Pinpoint the cell where the given text exists, returning its [x, y] midpoint coordinate. 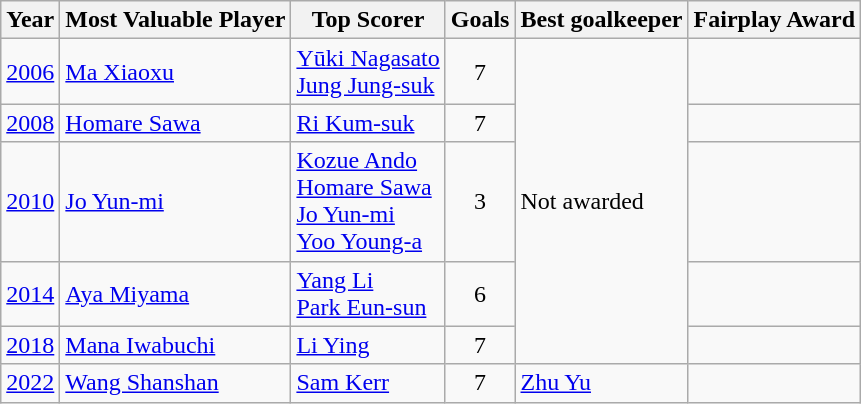
Yūki Nagasato Jung Jung-suk [368, 72]
Yang Li Park Eun-sun [368, 294]
Top Scorer [368, 20]
Ri Kum-suk [368, 123]
Li Ying [368, 345]
Zhu Yu [602, 383]
2018 [30, 345]
Year [30, 20]
Most Valuable Player [176, 20]
Sam Kerr [368, 383]
2006 [30, 72]
Fairplay Award [774, 20]
2014 [30, 294]
6 [480, 294]
Kozue Ando Homare Sawa Jo Yun-mi Yoo Young-a [368, 202]
2010 [30, 202]
Jo Yun-mi [176, 202]
Homare Sawa [176, 123]
Aya Miyama [176, 294]
Not awarded [602, 202]
Mana Iwabuchi [176, 345]
Goals [480, 20]
Best goalkeeper [602, 20]
3 [480, 202]
2022 [30, 383]
Ma Xiaoxu [176, 72]
Wang Shanshan [176, 383]
2008 [30, 123]
